Pinpoint the cell where the given text exists, returning its (X, Y) midpoint coordinate. 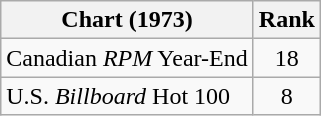
Canadian RPM Year-End (128, 58)
U.S. Billboard Hot 100 (128, 96)
Chart (1973) (128, 20)
8 (286, 96)
18 (286, 58)
Rank (286, 20)
